Locate the cell with the specified text and output its [X, Y] center coordinate. 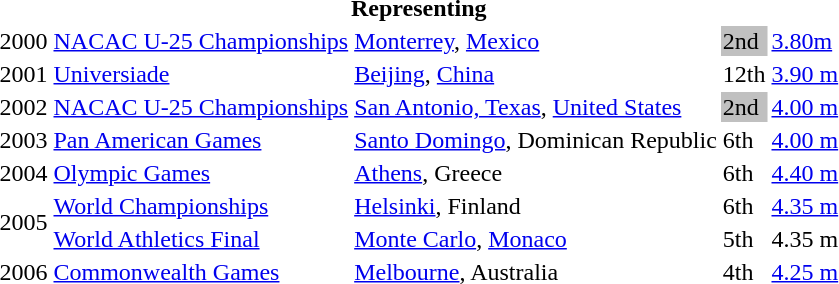
Santo Domingo, Dominican Republic [536, 140]
Monterrey, Mexico [536, 41]
San Antonio, Texas, United States [536, 107]
Beijing, China [536, 74]
Helsinki, Finland [536, 206]
World Athletics Final [201, 239]
Athens, Greece [536, 173]
Universiade [201, 74]
Olympic Games [201, 173]
5th [744, 239]
Monte Carlo, Monaco [536, 239]
Pan American Games [201, 140]
12th [744, 74]
World Championships [201, 206]
